Provide the [X, Y] coordinate of the cell's center where the given text is located.  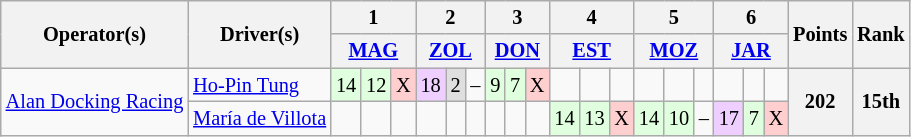
4 [591, 17]
10 [679, 118]
EST [591, 51]
18 [431, 85]
5 [674, 17]
12 [376, 85]
Ho-Pin Tung [260, 85]
13 [594, 118]
202 [820, 102]
Driver(s) [260, 34]
Points [820, 34]
9 [495, 85]
Alan Docking Racing [94, 102]
ZOL [451, 51]
María de Villota [260, 118]
MAG [373, 51]
15th [880, 102]
6 [751, 17]
Rank [880, 34]
DON [517, 51]
Operator(s) [94, 34]
JAR [751, 51]
17 [729, 118]
1 [373, 17]
3 [517, 17]
MOZ [674, 51]
